Identify which cell holds the provided text, then report its (x, y) central coordinate. 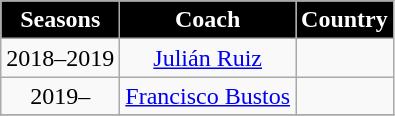
Country (345, 20)
2018–2019 (60, 58)
Julián Ruiz (208, 58)
Francisco Bustos (208, 96)
2019– (60, 96)
Coach (208, 20)
Seasons (60, 20)
